Capture the cell that displays the provided text and extract its [x, y] central coordinate. 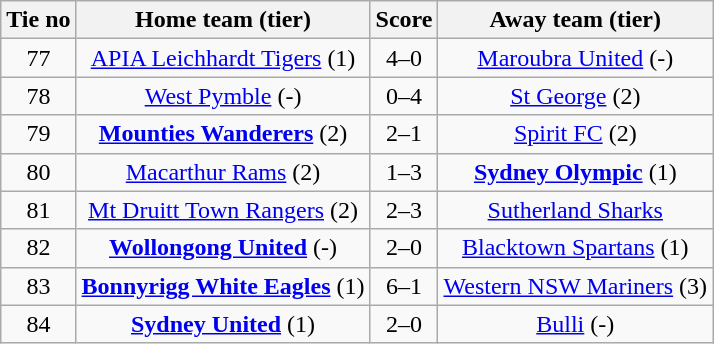
2–1 [404, 134]
Wollongong United (-) [223, 248]
84 [38, 324]
Sutherland Sharks [576, 210]
APIA Leichhardt Tigers (1) [223, 58]
Mounties Wanderers (2) [223, 134]
6–1 [404, 286]
Bonnyrigg White Eagles (1) [223, 286]
Macarthur Rams (2) [223, 172]
Maroubra United (-) [576, 58]
Score [404, 20]
Sydney Olympic (1) [576, 172]
79 [38, 134]
Western NSW Mariners (3) [576, 286]
West Pymble (-) [223, 96]
St George (2) [576, 96]
2–3 [404, 210]
Mt Druitt Town Rangers (2) [223, 210]
0–4 [404, 96]
77 [38, 58]
1–3 [404, 172]
Home team (tier) [223, 20]
4–0 [404, 58]
83 [38, 286]
Bulli (-) [576, 324]
Tie no [38, 20]
80 [38, 172]
Blacktown Spartans (1) [576, 248]
82 [38, 248]
Sydney United (1) [223, 324]
Spirit FC (2) [576, 134]
Away team (tier) [576, 20]
78 [38, 96]
81 [38, 210]
